From the cell containing the given text, extract its center point as (x, y) coordinate. 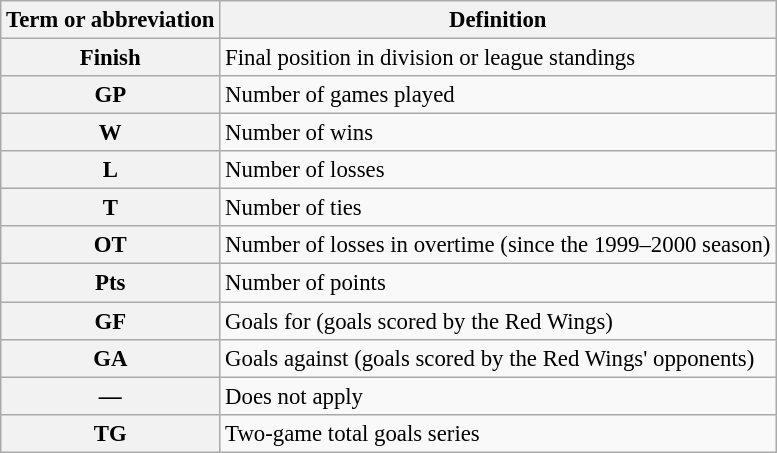
Term or abbreviation (110, 20)
Number of losses (498, 170)
Number of losses in overtime (since the 1999–2000 season) (498, 245)
Pts (110, 283)
OT (110, 245)
GF (110, 321)
L (110, 170)
Definition (498, 20)
GA (110, 358)
GP (110, 95)
Two-game total goals series (498, 433)
Goals for (goals scored by the Red Wings) (498, 321)
Does not apply (498, 396)
Number of wins (498, 133)
Number of points (498, 283)
Goals against (goals scored by the Red Wings' opponents) (498, 358)
Final position in division or league standings (498, 58)
TG (110, 433)
Number of ties (498, 208)
Number of games played (498, 95)
T (110, 208)
Finish (110, 58)
— (110, 396)
W (110, 133)
